Capture the cell that displays the provided text and extract its [X, Y] central coordinate. 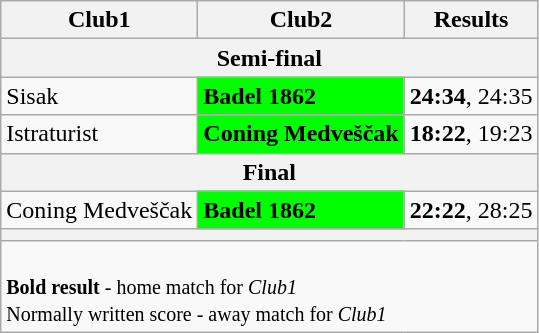
24:34, 24:35 [471, 96]
22:22, 28:25 [471, 210]
Semi-final [270, 58]
Bold result - home match for Club1 Normally written score - away match for Club1 [270, 286]
Final [270, 172]
Club2 [301, 20]
Istraturist [100, 134]
Results [471, 20]
Club1 [100, 20]
18:22, 19:23 [471, 134]
Sisak [100, 96]
